Return (X, Y) of the center of cell containing provided text 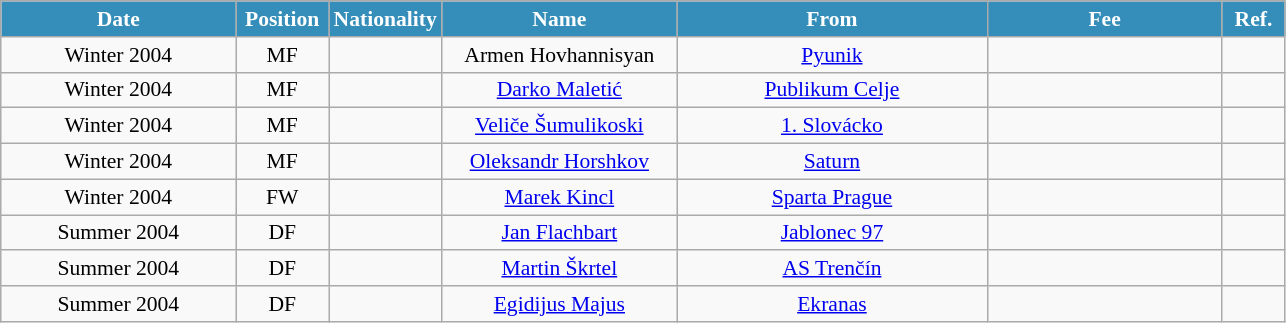
Veliče Šumulikoski (560, 126)
FW (282, 197)
Ref. (1254, 19)
Egidijus Majus (560, 304)
Name (560, 19)
Sparta Prague (832, 197)
Date (118, 19)
Saturn (832, 162)
Armen Hovhannisyan (560, 55)
Pyunik (832, 55)
AS Trenčín (832, 269)
Publikum Celje (832, 90)
From (832, 19)
Ekranas (832, 304)
Martin Škrtel (560, 269)
Oleksandr Horshkov (560, 162)
Nationality (384, 19)
Marek Kincl (560, 197)
1. Slovácko (832, 126)
Fee (1104, 19)
Jablonec 97 (832, 233)
Position (282, 19)
Darko Maletić (560, 90)
Jan Flachbart (560, 233)
